For the text-containing cell, return its midpoint in (x, y) coordinate format. 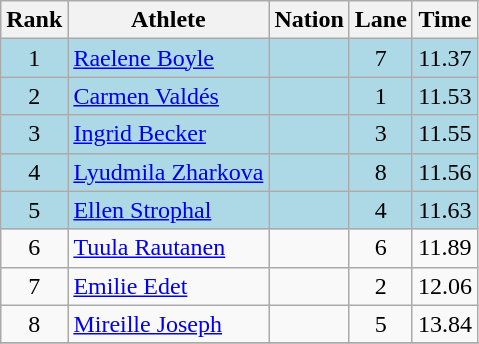
Carmen Valdés (168, 96)
11.53 (444, 96)
Athlete (168, 20)
Emilie Edet (168, 286)
12.06 (444, 286)
Rank (34, 20)
11.37 (444, 58)
Ellen Strophal (168, 210)
Ingrid Becker (168, 134)
11.55 (444, 134)
11.63 (444, 210)
Raelene Boyle (168, 58)
11.89 (444, 248)
13.84 (444, 324)
Lane (380, 20)
Lyudmila Zharkova (168, 172)
Time (444, 20)
Mireille Joseph (168, 324)
11.56 (444, 172)
Nation (309, 20)
Tuula Rautanen (168, 248)
